Determine the [X, Y] coordinate at the center of the cell enclosing the given text.  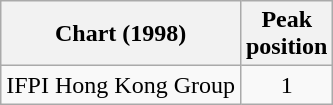
Peakposition [286, 34]
1 [286, 85]
Chart (1998) [121, 34]
IFPI Hong Kong Group [121, 85]
